From the cell containing the given text, extract its center point as [x, y] coordinate. 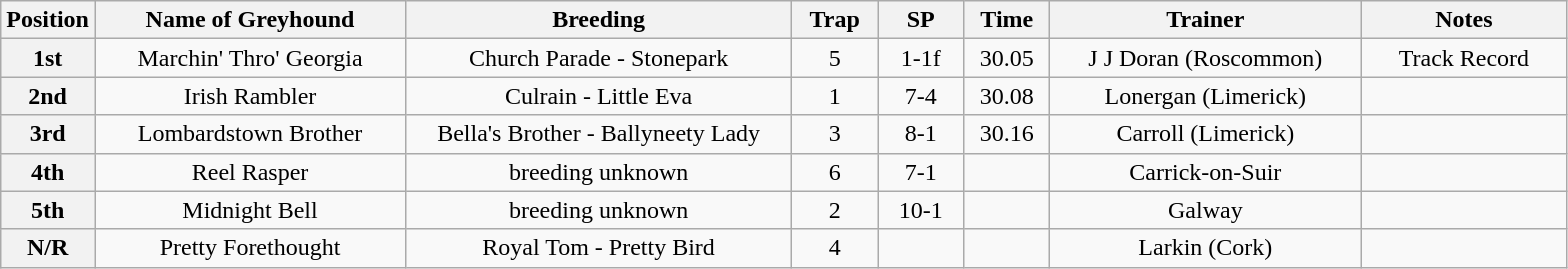
5 [835, 58]
Pretty Forethought [250, 248]
Culrain - Little Eva [599, 96]
Trap [835, 20]
3rd [48, 134]
Lombardstown Brother [250, 134]
Reel Rasper [250, 172]
Trainer [1206, 20]
5th [48, 210]
Lonergan (Limerick) [1206, 96]
N/R [48, 248]
4 [835, 248]
Royal Tom - Pretty Bird [599, 248]
Midnight Bell [250, 210]
2nd [48, 96]
30.16 [1007, 134]
SP [921, 20]
7-1 [921, 172]
1-1f [921, 58]
30.05 [1007, 58]
Position [48, 20]
8-1 [921, 134]
Carroll (Limerick) [1206, 134]
Larkin (Cork) [1206, 248]
7-4 [921, 96]
Carrick-on-Suir [1206, 172]
3 [835, 134]
1st [48, 58]
4th [48, 172]
1 [835, 96]
2 [835, 210]
Time [1007, 20]
Track Record [1464, 58]
Bella's Brother - Ballyneety Lady [599, 134]
Church Parade - Stonepark [599, 58]
Galway [1206, 210]
30.08 [1007, 96]
Irish Rambler [250, 96]
6 [835, 172]
Name of Greyhound [250, 20]
Marchin' Thro' Georgia [250, 58]
10-1 [921, 210]
J J Doran (Roscommon) [1206, 58]
Notes [1464, 20]
Breeding [599, 20]
